Return the (x, y) coordinate for the center point of the cell that contains the specified text.  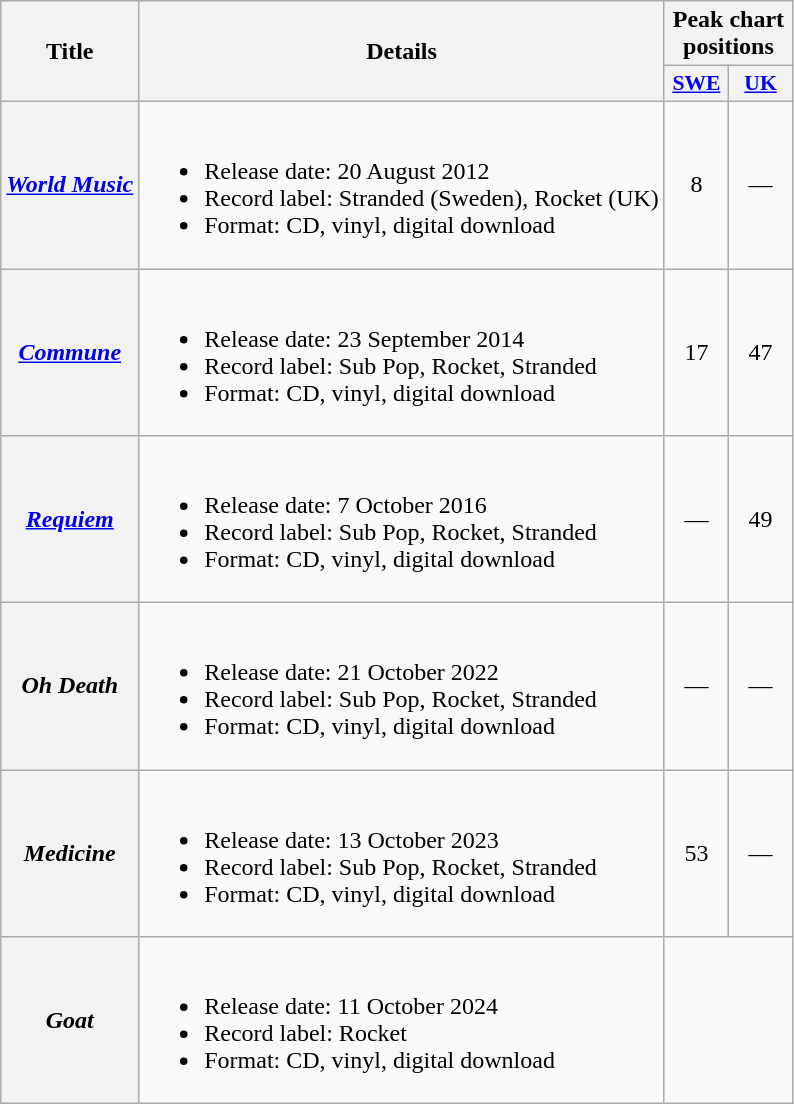
Medicine (70, 854)
Goat (70, 1020)
Release date: 11 October 2024Record label: RocketFormat: CD, vinyl, digital download (402, 1020)
Release date: 13 October 2023Record label: Sub Pop, Rocket, StrandedFormat: CD, vinyl, digital download (402, 854)
Commune (70, 352)
17 (696, 352)
Release date: 7 October 2016Record label: Sub Pop, Rocket, StrandedFormat: CD, vinyl, digital download (402, 520)
47 (760, 352)
Requiem (70, 520)
Release date: 23 September 2014Record label: Sub Pop, Rocket, StrandedFormat: CD, vinyl, digital download (402, 352)
Release date: 21 October 2022Record label: Sub Pop, Rocket, StrandedFormat: CD, vinyl, digital download (402, 686)
SWE (696, 84)
World Music (70, 184)
8 (696, 184)
Details (402, 52)
Peak chart positions (728, 34)
Release date: 20 August 2012Record label: Stranded (Sweden), Rocket (UK)Format: CD, vinyl, digital download (402, 184)
Oh Death (70, 686)
53 (696, 854)
Title (70, 52)
UK (760, 84)
49 (760, 520)
